Identify which cell holds the provided text, then report its [x, y] central coordinate. 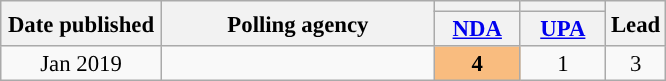
4 [477, 64]
Polling agency [298, 24]
NDA [477, 30]
3 [636, 64]
Date published [82, 24]
Jan 2019 [82, 64]
Lead [636, 24]
UPA [563, 30]
1 [563, 64]
